Return (X, Y) of the center of cell containing provided text 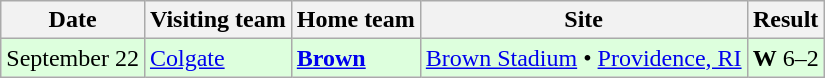
W 6–2 (786, 58)
Visiting team (218, 20)
Home team (356, 20)
Brown (356, 58)
Brown Stadium • Providence, RI (584, 58)
Result (786, 20)
September 22 (73, 58)
Date (73, 20)
Site (584, 20)
Colgate (218, 58)
